Locate the cell with the specified text and output its [x, y] center coordinate. 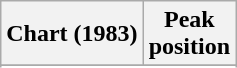
Chart (1983) [72, 34]
Peakposition [189, 34]
